Return [X, Y] of the center of cell containing provided text 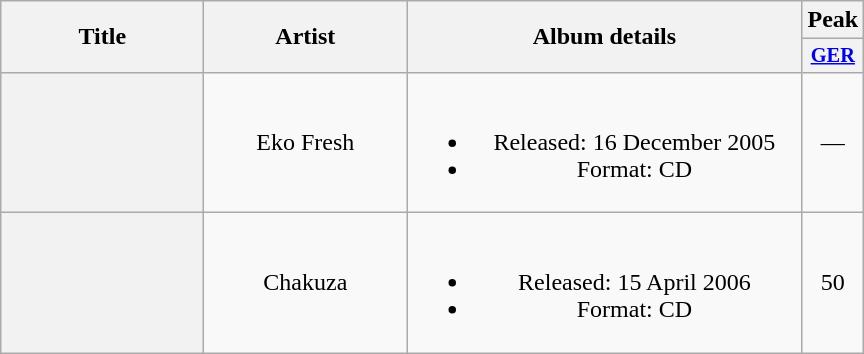
— [833, 142]
Released: 15 April 2006Format: CD [604, 283]
50 [833, 283]
Chakuza [306, 283]
Album details [604, 37]
GER [833, 56]
Eko Fresh [306, 142]
Released: 16 December 2005Format: CD [604, 142]
Title [102, 37]
Peak [833, 20]
Artist [306, 37]
